Find where the given text appears and provide that cell's center as (x, y) coordinate. 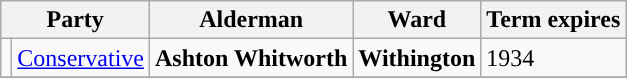
Alderman (252, 20)
Term expires (554, 20)
1934 (554, 58)
Ashton Whitworth (252, 58)
Conservative (81, 58)
Ward (417, 20)
Withington (417, 58)
Party (76, 20)
